Search for the cell housing the specified text and yield its (x, y) center coordinate. 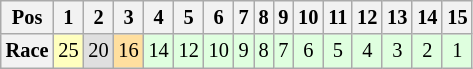
15 (457, 17)
11 (338, 17)
Race (28, 51)
16 (129, 51)
25 (68, 51)
20 (98, 51)
Pos (28, 17)
13 (397, 17)
